Return (x, y) of the center of cell containing provided text 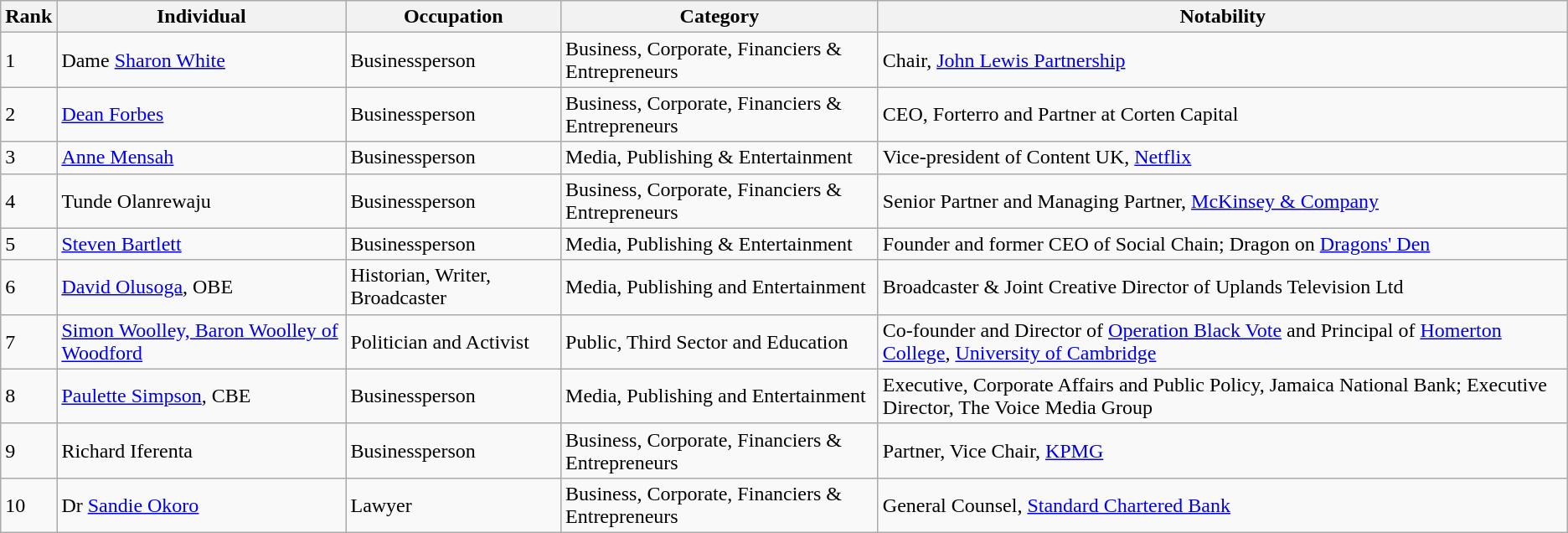
6 (28, 287)
Anne Mensah (201, 158)
Historian, Writer, Broadcaster (454, 287)
Politician and Activist (454, 342)
General Counsel, Standard Chartered Bank (1223, 505)
Vice-president of Content UK, Netflix (1223, 158)
5 (28, 244)
Notability (1223, 17)
4 (28, 201)
Steven Bartlett (201, 244)
Dame Sharon White (201, 60)
Public, Third Sector and Education (720, 342)
CEO, Forterro and Partner at Corten Capital (1223, 114)
Partner, Vice Chair, KPMG (1223, 451)
Occupation (454, 17)
Broadcaster & Joint Creative Director of Uplands Television Ltd (1223, 287)
1 (28, 60)
3 (28, 158)
8 (28, 396)
Paulette Simpson, CBE (201, 396)
Lawyer (454, 505)
Tunde Olanrewaju (201, 201)
Co-founder and Director of Operation Black Vote and Principal of Homerton College, University of Cambridge (1223, 342)
7 (28, 342)
Rank (28, 17)
10 (28, 505)
Dean Forbes (201, 114)
Category (720, 17)
David Olusoga, OBE (201, 287)
9 (28, 451)
Chair, John Lewis Partnership (1223, 60)
Simon Woolley, Baron Woolley of Woodford (201, 342)
Executive, Corporate Affairs and Public Policy, Jamaica National Bank; Executive Director, The Voice Media Group (1223, 396)
Senior Partner and Managing Partner, McKinsey & Company (1223, 201)
Individual (201, 17)
Founder and former CEO of Social Chain; Dragon on Dragons' Den (1223, 244)
2 (28, 114)
Richard Iferenta (201, 451)
Dr Sandie Okoro (201, 505)
